From the cell containing the given text, extract its center point as [X, Y] coordinate. 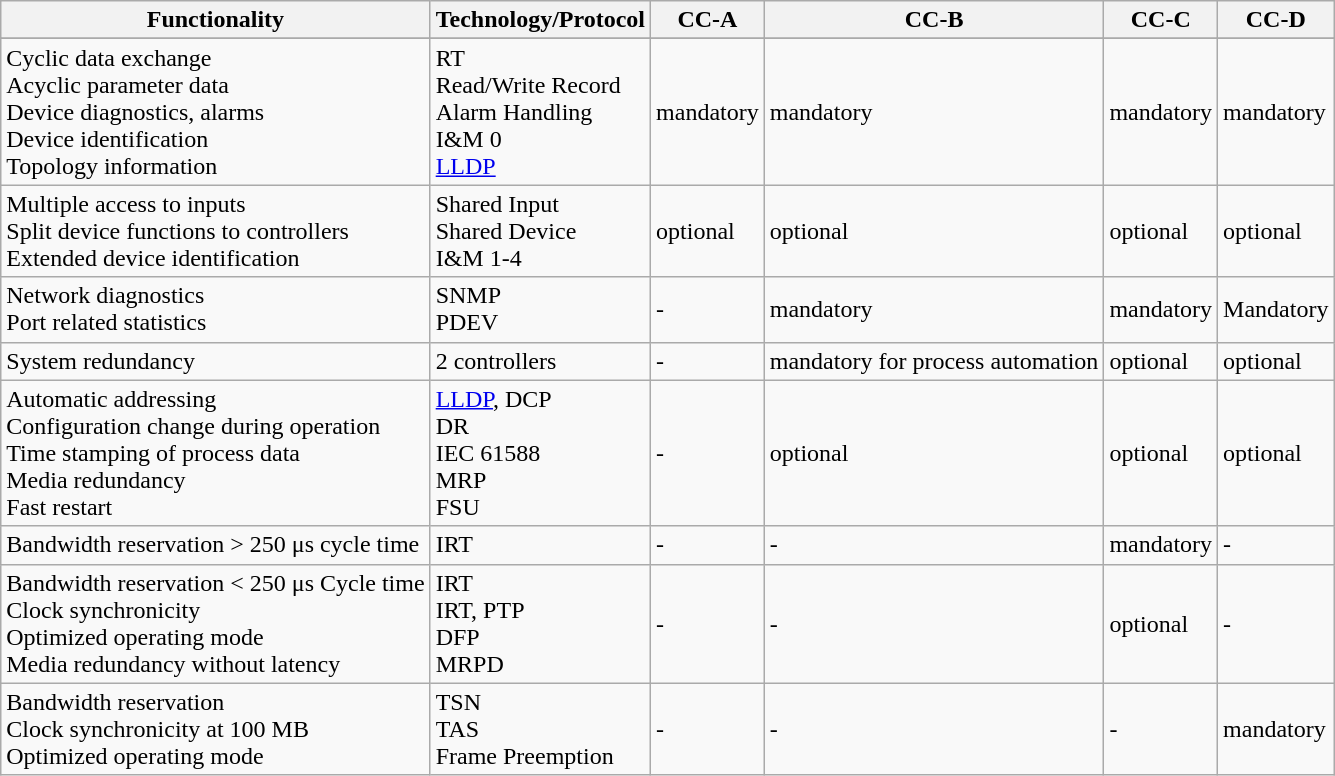
LLDP, DCPDRIEC 61588MRPFSU [540, 453]
Shared InputShared DeviceI&M 1-4 [540, 231]
IRT [540, 545]
TSNTASFrame Preemption [540, 729]
RTRead/Write RecordAlarm HandlingI&M 0LLDP [540, 112]
CC-A [708, 20]
2 controllers [540, 361]
CC-B [934, 20]
Cyclic data exchangeAcyclic parameter dataDevice diagnostics, alarmsDevice identificationTopology information [216, 112]
Technology/Protocol [540, 20]
IRTIRT, PTPDFPMRPD [540, 624]
Mandatory [1276, 310]
CC-D [1276, 20]
Network diagnosticsPort related statistics [216, 310]
Automatic addressingConfiguration change during operationTime stamping of process dataMedia redundancyFast restart [216, 453]
Bandwidth reservationClock synchronicity at 100 MBOptimized operating mode [216, 729]
mandatory for process automation [934, 361]
Bandwidth reservation < 250 μs Cycle timeClock synchronicityOptimized operating modeMedia redundancy without latency [216, 624]
Multiple access to inputsSplit device functions to controllersExtended device identification [216, 231]
CC-C [1161, 20]
System redundancy [216, 361]
Bandwidth reservation > 250 μs cycle time [216, 545]
SNMPPDEV [540, 310]
Functionality [216, 20]
